For the text-containing cell, return its midpoint in (x, y) coordinate format. 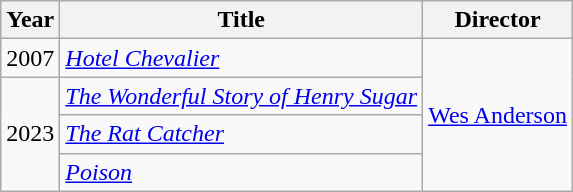
Year (30, 20)
2007 (30, 58)
2023 (30, 134)
Title (242, 20)
Director (498, 20)
Wes Anderson (498, 115)
The Rat Catcher (242, 134)
The Wonderful Story of Henry Sugar (242, 96)
Poison (242, 172)
Hotel Chevalier (242, 58)
